Return [X, Y] of the center of cell containing provided text 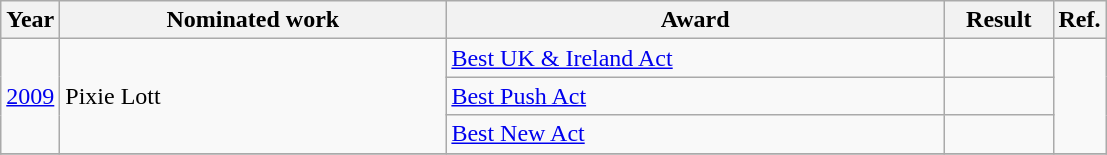
Award [696, 20]
Best New Act [696, 134]
2009 [30, 96]
Nominated work [253, 20]
Best UK & Ireland Act [696, 58]
Result [998, 20]
Year [30, 20]
Ref. [1080, 20]
Pixie Lott [253, 96]
Best Push Act [696, 96]
